Find where the given text appears and provide that cell's center as (X, Y) coordinate. 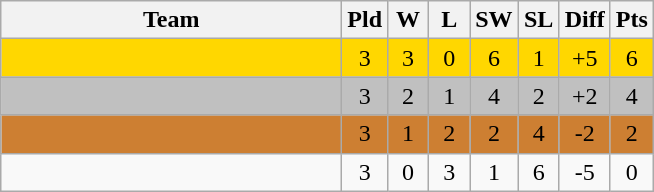
Pld (365, 20)
SL (538, 20)
Team (172, 20)
+2 (584, 96)
SW (494, 20)
W (408, 20)
Pts (632, 20)
-5 (584, 172)
L (450, 20)
+5 (584, 58)
Diff (584, 20)
-2 (584, 134)
